Search for the cell housing the specified text and yield its (x, y) center coordinate. 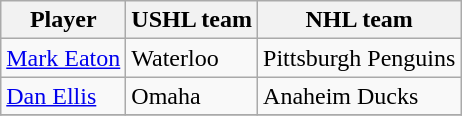
Waterloo (192, 58)
USHL team (192, 20)
Dan Ellis (64, 96)
Mark Eaton (64, 58)
Omaha (192, 96)
NHL team (360, 20)
Pittsburgh Penguins (360, 58)
Anaheim Ducks (360, 96)
Player (64, 20)
